Return the [x, y] coordinate for the center point of the cell that contains the specified text.  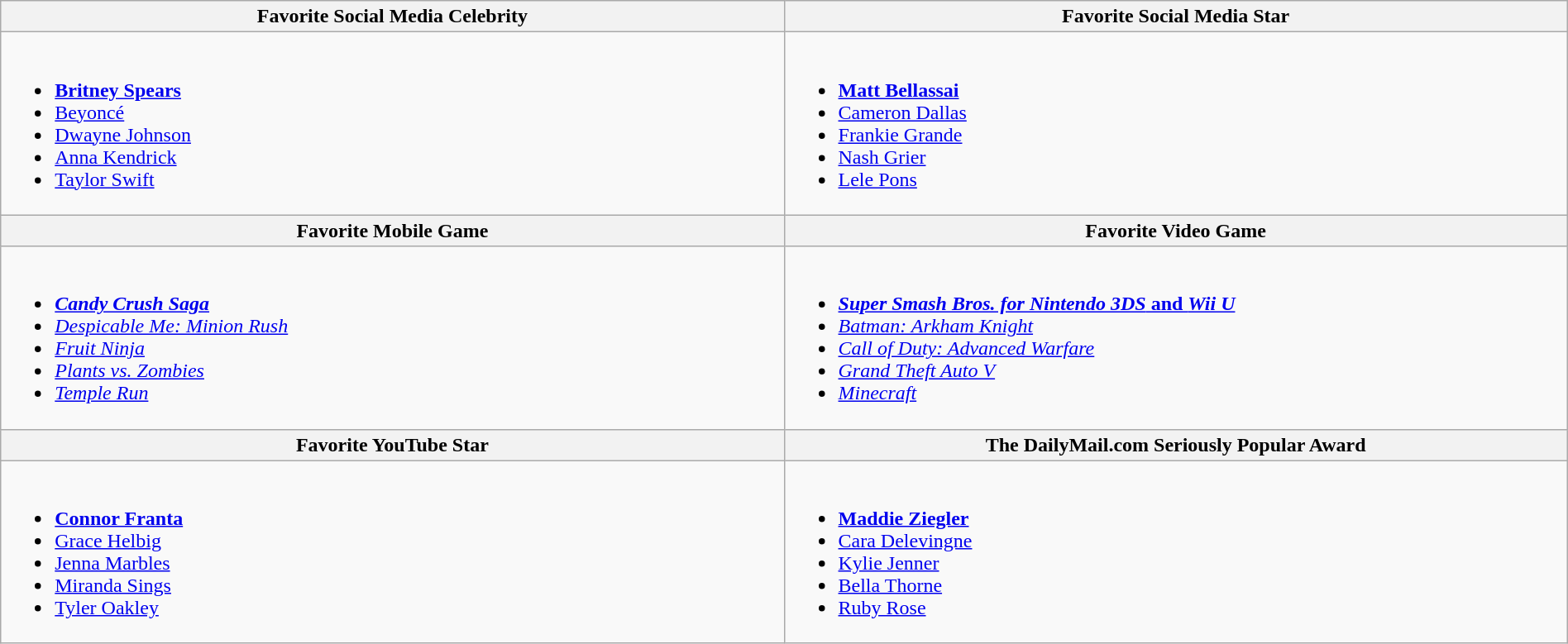
Favorite Video Game [1176, 231]
Candy Crush SagaDespicable Me: Minion RushFruit NinjaPlants vs. ZombiesTemple Run [392, 337]
Britney SpearsBeyoncéDwayne JohnsonAnna KendrickTaylor Swift [392, 124]
The DailyMail.com Seriously Popular Award [1176, 445]
Matt BellassaiCameron DallasFrankie GrandeNash GrierLele Pons [1176, 124]
Favorite Social Media Star [1176, 17]
Connor FrantaGrace HelbigJenna MarblesMiranda SingsTyler Oakley [392, 552]
Favorite Mobile Game [392, 231]
Super Smash Bros. for Nintendo 3DS and Wii UBatman: Arkham KnightCall of Duty: Advanced WarfareGrand Theft Auto VMinecraft [1176, 337]
Favorite Social Media Celebrity [392, 17]
Favorite YouTube Star [392, 445]
Maddie ZieglerCara DelevingneKylie JennerBella ThorneRuby Rose [1176, 552]
